Scan for the cell matching the given text and deliver its [X, Y] coordinate at center. 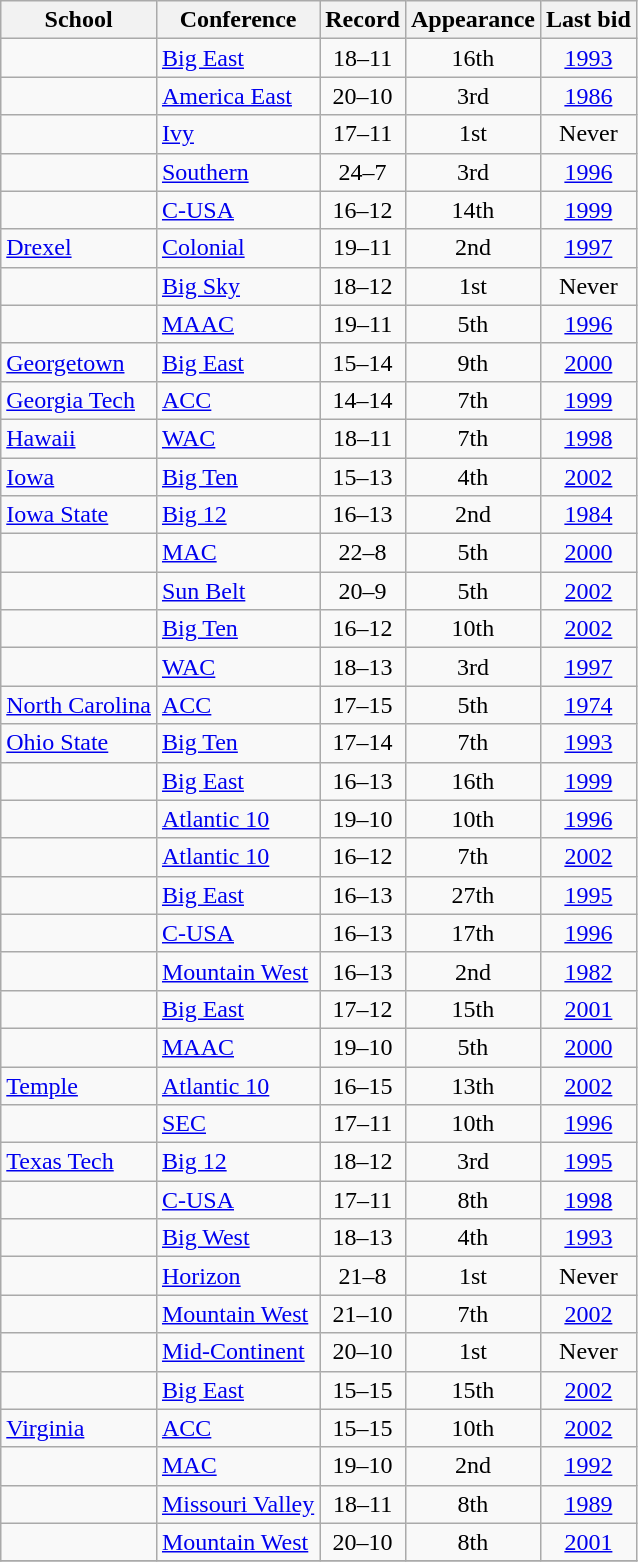
21–8 [363, 1276]
17–15 [363, 705]
13th [472, 1085]
21–10 [363, 1314]
17–14 [363, 743]
Colonial [238, 248]
Virginia [79, 1428]
School [79, 20]
Ohio State [79, 743]
Last bid [588, 20]
Big Sky [238, 286]
Drexel [79, 248]
Sun Belt [238, 591]
1974 [588, 705]
Record [363, 20]
Temple [79, 1085]
Georgetown [79, 362]
9th [472, 362]
16–15 [363, 1085]
Southern [238, 172]
Big West [238, 1238]
Ivy [238, 134]
Iowa [79, 477]
Iowa State [79, 515]
North Carolina [79, 705]
15–14 [363, 362]
22–8 [363, 553]
1982 [588, 971]
20–9 [363, 591]
Appearance [472, 20]
Horizon [238, 1276]
27th [472, 895]
SEC [238, 1124]
Hawaii [79, 438]
1984 [588, 515]
Mid-Continent [238, 1352]
Missouri Valley [238, 1504]
America East [238, 96]
1986 [588, 96]
14th [472, 210]
24–7 [363, 172]
17th [472, 933]
15–13 [363, 477]
17–12 [363, 1009]
Conference [238, 20]
14–14 [363, 400]
1992 [588, 1466]
Texas Tech [79, 1162]
Georgia Tech [79, 400]
1989 [588, 1504]
